Search for the cell housing the specified text and yield its [X, Y] center coordinate. 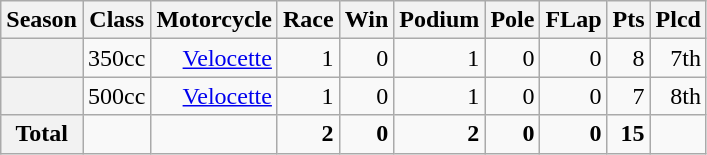
FLap [574, 20]
15 [628, 134]
7 [628, 96]
500cc [116, 96]
Win [366, 20]
8th [678, 96]
Class [116, 20]
7th [678, 58]
Motorcycle [214, 20]
Pole [512, 20]
8 [628, 58]
Pts [628, 20]
Total [42, 134]
Season [42, 20]
Race [308, 20]
Plcd [678, 20]
350cc [116, 58]
Podium [440, 20]
